Pinpoint the cell where the given text exists, returning its [X, Y] midpoint coordinate. 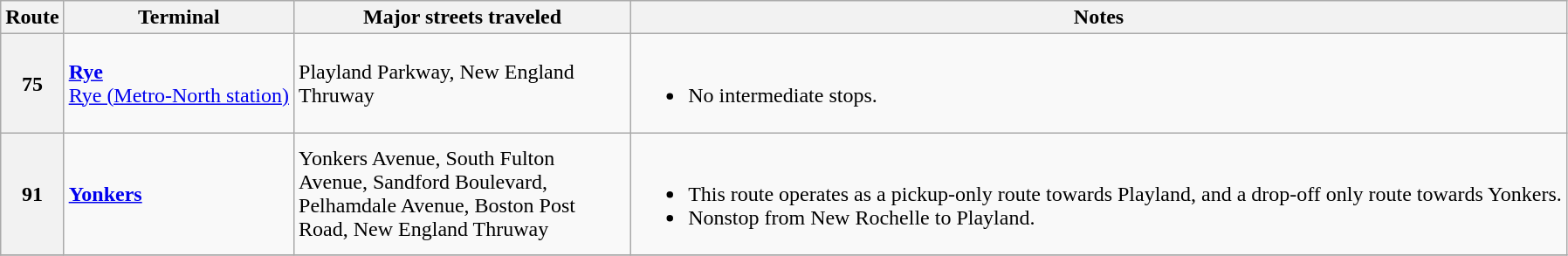
Yonkers [178, 194]
Yonkers Avenue, South Fulton Avenue, Sandford Boulevard, Pelhamdale Avenue, Boston Post Road, New England Thruway [463, 194]
91 [32, 194]
RyeRye (Metro-North station) [178, 84]
75 [32, 84]
This route operates as a pickup-only route towards Playland, and a drop-off only route towards Yonkers.Nonstop from New Rochelle to Playland. [1099, 194]
Notes [1099, 17]
Route [32, 17]
Major streets traveled [463, 17]
Playland Parkway, New England Thruway [463, 84]
Terminal [178, 17]
No intermediate stops. [1099, 84]
